Identify which cell holds the provided text, then report its (X, Y) central coordinate. 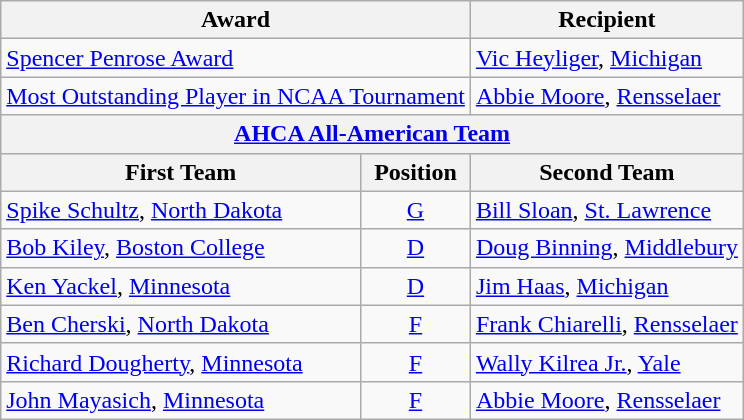
Ben Cherski, North Dakota (181, 324)
AHCA All-American Team (372, 134)
Vic Heyliger, Michigan (606, 58)
Frank Chiarelli, Rensselaer (606, 324)
Jim Haas, Michigan (606, 286)
Doug Binning, Middlebury (606, 248)
Richard Dougherty, Minnesota (181, 362)
Spike Schultz, North Dakota (181, 210)
First Team (181, 172)
Award (236, 20)
Recipient (606, 20)
Spencer Penrose Award (236, 58)
Bob Kiley, Boston College (181, 248)
Position (416, 172)
Bill Sloan, St. Lawrence (606, 210)
Most Outstanding Player in NCAA Tournament (236, 96)
Ken Yackel, Minnesota (181, 286)
Second Team (606, 172)
John Mayasich, Minnesota (181, 400)
Wally Kilrea Jr., Yale (606, 362)
G (416, 210)
